Identify which cell holds the provided text, then report its [X, Y] central coordinate. 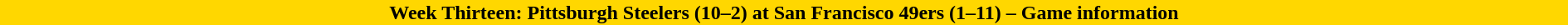
Week Thirteen: Pittsburgh Steelers (10–2) at San Francisco 49ers (1–11) – Game information [784, 12]
